For the text-containing cell, return its midpoint in (X, Y) coordinate format. 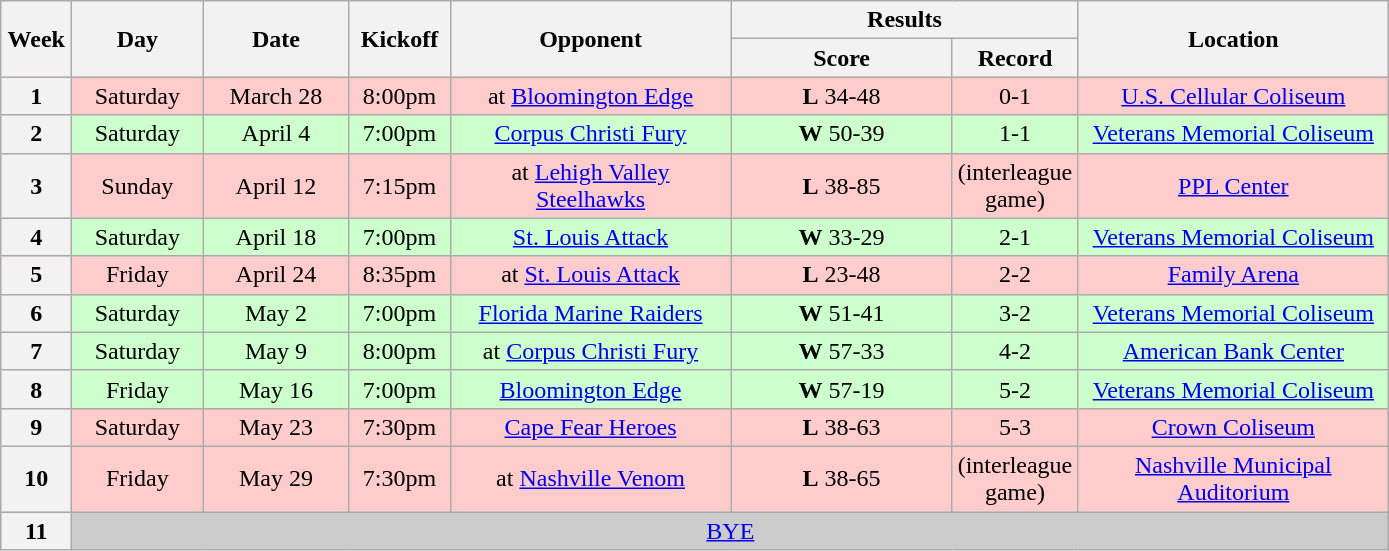
L 23-48 (842, 275)
Corpus Christi Fury (590, 134)
W 57-33 (842, 351)
W 51-41 (842, 313)
7:15pm (400, 186)
7 (36, 351)
3 (36, 186)
11 (36, 531)
BYE (730, 531)
April 12 (276, 186)
Nashville Municipal Auditorium (1234, 478)
Opponent (590, 39)
L 34-48 (842, 96)
May 23 (276, 427)
April 24 (276, 275)
Location (1234, 39)
Cape Fear Heroes (590, 427)
March 28 (276, 96)
at Nashville Venom (590, 478)
May 2 (276, 313)
2-1 (1015, 237)
Kickoff (400, 39)
at Lehigh Valley Steelhawks (590, 186)
May 16 (276, 389)
2 (36, 134)
Day (138, 39)
6 (36, 313)
W 50-39 (842, 134)
at Corpus Christi Fury (590, 351)
May 29 (276, 478)
April 18 (276, 237)
1 (36, 96)
Record (1015, 58)
U.S. Cellular Coliseum (1234, 96)
8:35pm (400, 275)
8 (36, 389)
Date (276, 39)
Results (904, 20)
2-2 (1015, 275)
5-3 (1015, 427)
5 (36, 275)
Bloomington Edge (590, 389)
W 57-19 (842, 389)
at St. Louis Attack (590, 275)
Crown Coliseum (1234, 427)
American Bank Center (1234, 351)
Florida Marine Raiders (590, 313)
3-2 (1015, 313)
St. Louis Attack (590, 237)
W 33-29 (842, 237)
Family Arena (1234, 275)
0-1 (1015, 96)
L 38-65 (842, 478)
1-1 (1015, 134)
4 (36, 237)
9 (36, 427)
Sunday (138, 186)
L 38-85 (842, 186)
May 9 (276, 351)
PPL Center (1234, 186)
5-2 (1015, 389)
April 4 (276, 134)
Score (842, 58)
4-2 (1015, 351)
10 (36, 478)
at Bloomington Edge (590, 96)
L 38-63 (842, 427)
Week (36, 39)
